Locate the cell with the specified text and output its [X, Y] center coordinate. 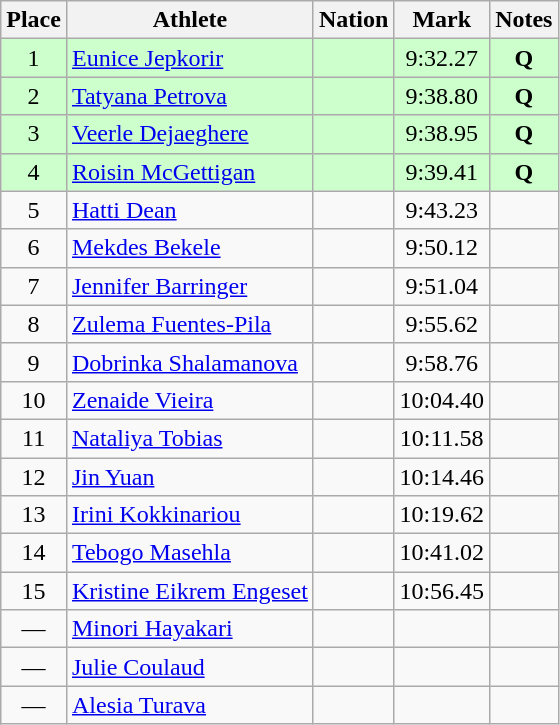
13 [34, 515]
Kristine Eikrem Engeset [190, 591]
10 [34, 400]
9:38.80 [442, 96]
7 [34, 286]
5 [34, 210]
10:14.46 [442, 477]
Zenaide Vieira [190, 400]
9:32.27 [442, 58]
9:50.12 [442, 248]
10:56.45 [442, 591]
9 [34, 362]
14 [34, 553]
11 [34, 438]
Nation [353, 20]
10:04.40 [442, 400]
Dobrinka Shalamanova [190, 362]
Mekdes Bekele [190, 248]
Julie Coulaud [190, 667]
9:38.95 [442, 134]
9:39.41 [442, 172]
Mark [442, 20]
1 [34, 58]
3 [34, 134]
Hatti Dean [190, 210]
Eunice Jepkorir [190, 58]
Notes [524, 20]
Tebogo Masehla [190, 553]
Zulema Fuentes-Pila [190, 324]
12 [34, 477]
Place [34, 20]
6 [34, 248]
8 [34, 324]
4 [34, 172]
Alesia Turava [190, 705]
Athlete [190, 20]
9:55.62 [442, 324]
10:19.62 [442, 515]
10:11.58 [442, 438]
10:41.02 [442, 553]
9:58.76 [442, 362]
Veerle Dejaeghere [190, 134]
9:51.04 [442, 286]
Tatyana Petrova [190, 96]
Irini Kokkinariou [190, 515]
Nataliya Tobias [190, 438]
2 [34, 96]
9:43.23 [442, 210]
Jennifer Barringer [190, 286]
Jin Yuan [190, 477]
Minori Hayakari [190, 629]
15 [34, 591]
Roisin McGettigan [190, 172]
